From the cell containing the given text, extract its center point as (x, y) coordinate. 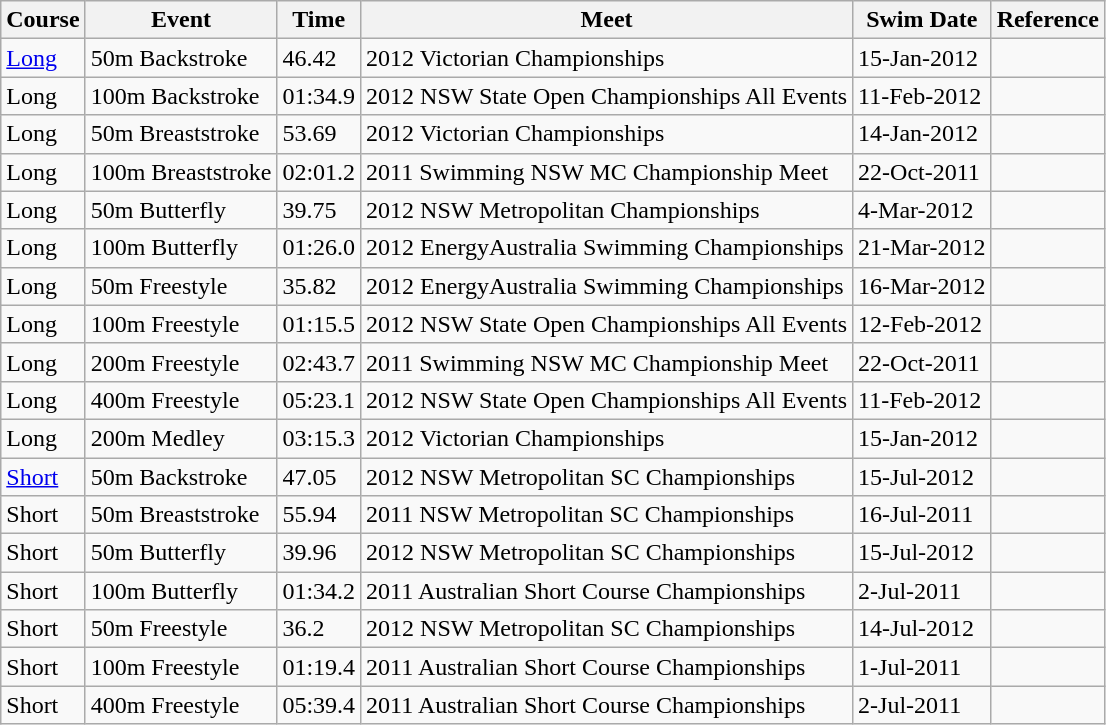
200m Medley (181, 438)
4-Mar-2012 (922, 210)
14-Jul-2012 (922, 629)
Meet (607, 20)
Course (43, 20)
Event (181, 20)
47.05 (319, 477)
12-Feb-2012 (922, 324)
Reference (1048, 20)
100m Backstroke (181, 96)
53.69 (319, 134)
16-Jul-2011 (922, 515)
01:15.5 (319, 324)
39.75 (319, 210)
36.2 (319, 629)
200m Freestyle (181, 362)
01:19.4 (319, 667)
05:23.1 (319, 400)
46.42 (319, 58)
Swim Date (922, 20)
100m Breaststroke (181, 172)
01:26.0 (319, 248)
02:43.7 (319, 362)
2011 NSW Metropolitan SC Championships (607, 515)
05:39.4 (319, 705)
01:34.9 (319, 96)
55.94 (319, 515)
01:34.2 (319, 591)
03:15.3 (319, 438)
35.82 (319, 286)
2012 NSW Metropolitan Championships (607, 210)
1-Jul-2011 (922, 667)
16-Mar-2012 (922, 286)
Time (319, 20)
14-Jan-2012 (922, 134)
02:01.2 (319, 172)
21-Mar-2012 (922, 248)
39.96 (319, 553)
